Detect which cell encompasses the target text, then output its [X, Y] center coordinate. 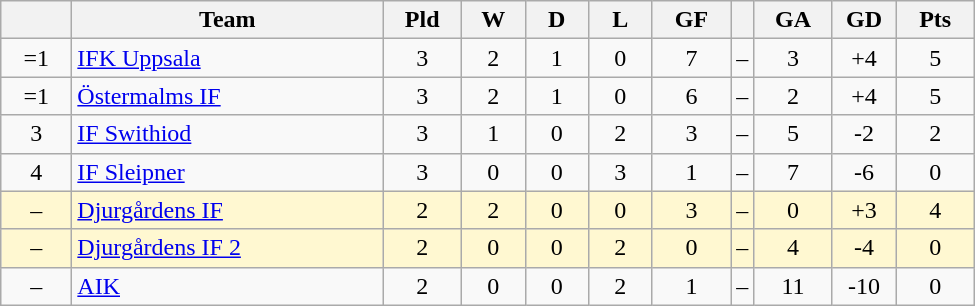
Djurgårdens IF [228, 210]
-6 [864, 172]
Team [228, 20]
Östermalms IF [228, 96]
+3 [864, 210]
IF Swithiod [228, 134]
Pld [422, 20]
-2 [864, 134]
GF [692, 20]
GD [864, 20]
IFK Uppsala [228, 58]
D [557, 20]
11 [794, 286]
IF Sleipner [228, 172]
Pts [936, 20]
-10 [864, 286]
AIK [228, 286]
GA [794, 20]
Djurgårdens IF 2 [228, 248]
L [621, 20]
6 [692, 96]
W [493, 20]
-4 [864, 248]
